Pinpoint the cell where the given text exists, returning its (X, Y) midpoint coordinate. 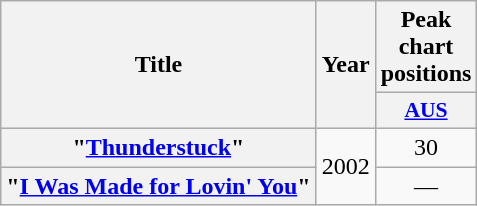
Peak chart positions (426, 47)
30 (426, 147)
Year (346, 65)
"Thunderstuck" (158, 147)
— (426, 185)
AUS (426, 111)
"I Was Made for Lovin' You" (158, 185)
2002 (346, 166)
Title (158, 65)
